Locate the cell with the specified text and output its (X, Y) center coordinate. 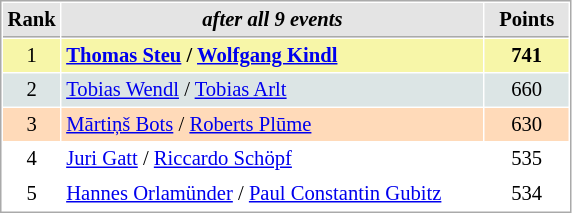
5 (32, 194)
3 (32, 124)
Points (527, 20)
534 (527, 194)
660 (527, 90)
Rank (32, 20)
Tobias Wendl / Tobias Arlt (273, 90)
2 (32, 90)
4 (32, 158)
Hannes Orlamünder / Paul Constantin Gubitz (273, 194)
535 (527, 158)
Juri Gatt / Riccardo Schöpf (273, 158)
630 (527, 124)
1 (32, 56)
741 (527, 56)
Mārtiņš Bots / Roberts Plūme (273, 124)
after all 9 events (273, 20)
Thomas Steu / Wolfgang Kindl (273, 56)
